Find where the given text appears and provide that cell's center as (x, y) coordinate. 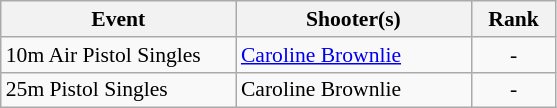
Shooter(s) (354, 19)
Rank (514, 19)
10m Air Pistol Singles (118, 55)
25m Pistol Singles (118, 90)
Event (118, 19)
